For the text-containing cell, return its midpoint in [x, y] coordinate format. 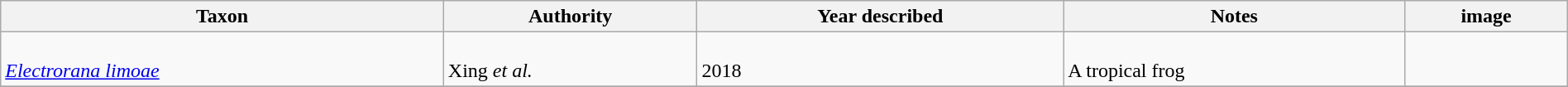
Notes [1234, 17]
image [1486, 17]
Taxon [222, 17]
Year described [880, 17]
Xing et al. [571, 60]
Authority [571, 17]
A tropical frog [1234, 60]
2018 [880, 60]
Electrorana limoae [222, 60]
